For the text-containing cell, return its midpoint in [x, y] coordinate format. 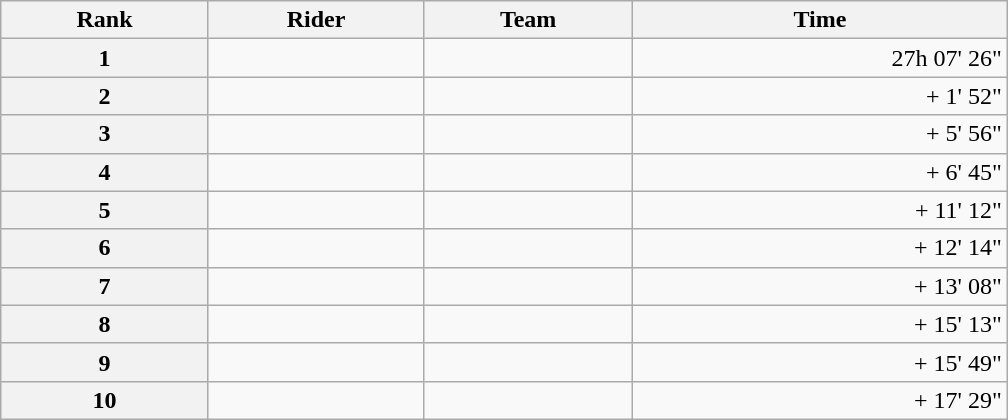
9 [104, 362]
7 [104, 286]
10 [104, 400]
3 [104, 134]
+ 15' 49" [820, 362]
+ 1' 52" [820, 96]
+ 6' 45" [820, 172]
Team [528, 20]
Rank [104, 20]
2 [104, 96]
Time [820, 20]
+ 5' 56" [820, 134]
6 [104, 248]
+ 15' 13" [820, 324]
+ 13' 08" [820, 286]
+ 17' 29" [820, 400]
4 [104, 172]
+ 12' 14" [820, 248]
+ 11' 12" [820, 210]
1 [104, 58]
5 [104, 210]
27h 07' 26" [820, 58]
Rider [316, 20]
8 [104, 324]
